Capture the cell that displays the provided text and extract its [x, y] central coordinate. 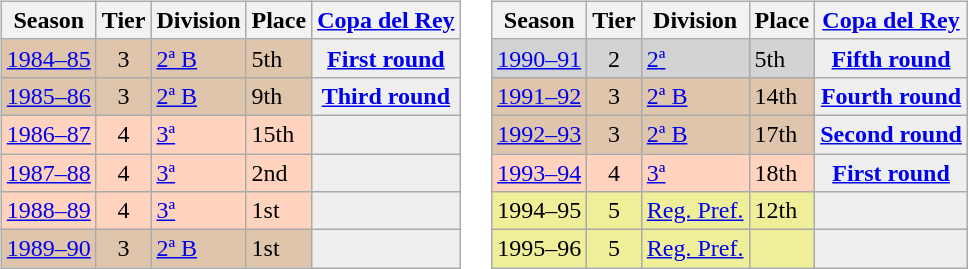
Second round [892, 134]
2ª [695, 58]
1984–85 [48, 58]
1990–91 [540, 58]
1992–93 [540, 134]
1993–94 [540, 173]
17th [782, 134]
Third round [386, 96]
18th [782, 173]
2nd [279, 173]
1991–92 [540, 96]
1994–95 [540, 211]
15th [279, 134]
1995–96 [540, 249]
9th [279, 96]
1985–86 [48, 96]
1988–89 [48, 211]
1989–90 [48, 249]
Fourth round [892, 96]
1987–88 [48, 173]
1986–87 [48, 134]
14th [782, 96]
12th [782, 211]
Fifth round [892, 58]
2 [614, 58]
